Detect which cell encompasses the target text, then output its [x, y] center coordinate. 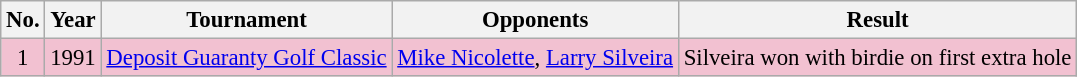
Silveira won with birdie on first extra hole [877, 58]
Opponents [535, 20]
Result [877, 20]
Tournament [246, 20]
Year [73, 20]
Mike Nicolette, Larry Silveira [535, 58]
1991 [73, 58]
1 [23, 58]
No. [23, 20]
Deposit Guaranty Golf Classic [246, 58]
